Locate the cell with the specified text and output its (x, y) center coordinate. 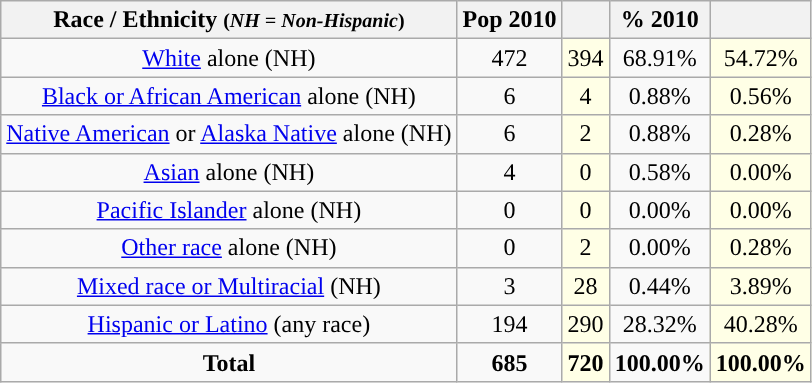
394 (586, 58)
Pop 2010 (510, 20)
290 (586, 324)
0.44% (660, 286)
Native American or Alaska Native alone (NH) (229, 134)
28.32% (660, 324)
685 (510, 362)
3 (510, 286)
28 (586, 286)
Asian alone (NH) (229, 172)
40.28% (760, 324)
3.89% (760, 286)
194 (510, 324)
54.72% (760, 58)
Hispanic or Latino (any race) (229, 324)
0.58% (660, 172)
Black or African American alone (NH) (229, 96)
Pacific Islander alone (NH) (229, 210)
White alone (NH) (229, 58)
% 2010 (660, 20)
Total (229, 362)
Race / Ethnicity (NH = Non-Hispanic) (229, 20)
Mixed race or Multiracial (NH) (229, 286)
472 (510, 58)
0.56% (760, 96)
720 (586, 362)
68.91% (660, 58)
Other race alone (NH) (229, 248)
